Pinpoint the cell where the given text exists, returning its [X, Y] midpoint coordinate. 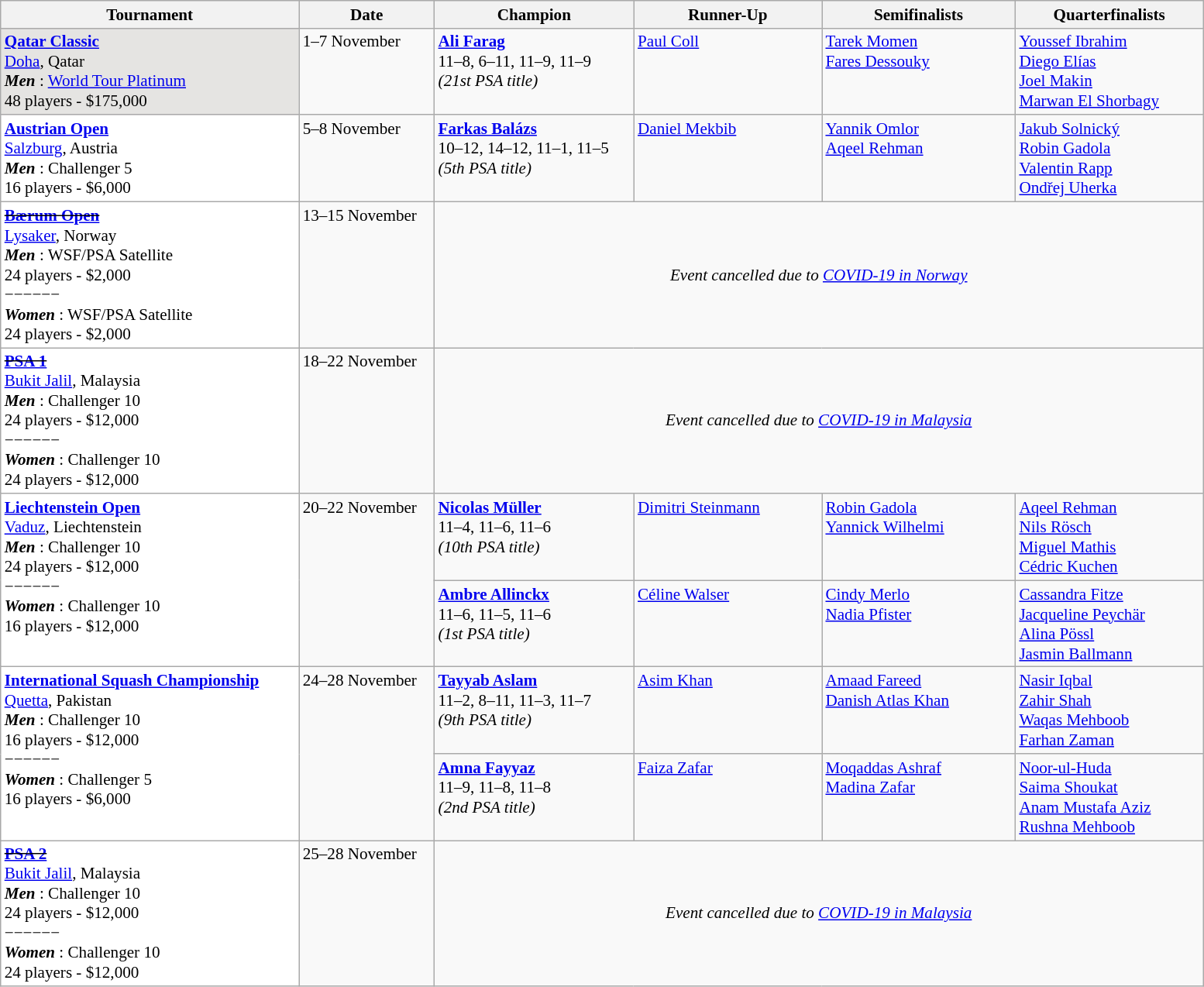
Aqeel Rehman Nils Rösch Miguel Mathis Cédric Kuchen [1109, 537]
Ambre Allinckx11–6, 11–5, 11–6(1st PSA title) [535, 624]
Dimitri Steinmann [728, 537]
25–28 November [367, 913]
Ali Farag11–8, 6–11, 11–9, 11–9(21st PSA title) [535, 71]
1–7 November [367, 71]
Paul Coll [728, 71]
Nasir Iqbal Zahir Shah Waqas Mehboob Farhan Zaman [1109, 710]
18–22 November [367, 421]
20–22 November [367, 580]
Amna Fayyaz11–9, 11–8, 11–8(2nd PSA title) [535, 797]
Faiza Zafar [728, 797]
International Squash Championship Quetta, Pakistan Men : Challenger 1016 players - $12,000−−−−−− Women : Challenger 516 players - $6,000 [150, 754]
Noor-ul-Huda Saima Shoukat Anam Mustafa Aziz Rushna Mehboob [1109, 797]
Robin Gadola Yannick Wilhelmi [918, 537]
Nicolas Müller11–4, 11–6, 11–6(10th PSA title) [535, 537]
Jakub Solnický Robin Gadola Valentin Rapp Ondřej Uherka [1109, 158]
Semifinalists [918, 14]
Céline Walser [728, 624]
Event cancelled due to COVID-19 in Norway [819, 274]
Farkas Balázs10–12, 14–12, 11–1, 11–5(5th PSA title) [535, 158]
Austrian Open Salzburg, Austria Men : Challenger 516 players - $6,000 [150, 158]
Tayyab Aslam11–2, 8–11, 11–3, 11–7(9th PSA title) [535, 710]
Cassandra Fitze Jacqueline Peychär Alina Pössl Jasmin Ballmann [1109, 624]
Yannik Omlor Aqeel Rehman [918, 158]
Tournament [150, 14]
Cindy Merlo Nadia Pfister [918, 624]
Champion [535, 14]
13–15 November [367, 274]
Youssef Ibrahim Diego Elías Joel Makin Marwan El Shorbagy [1109, 71]
Daniel Mekbib [728, 158]
Date [367, 14]
Liechtenstein Open Vaduz, Liechtenstein Men : Challenger 1024 players - $12,000−−−−−− Women : Challenger 1016 players - $12,000 [150, 580]
Runner-Up [728, 14]
PSA 1 Bukit Jalil, Malaysia Men : Challenger 1024 players - $12,000−−−−−− Women : Challenger 1024 players - $12,000 [150, 421]
Amaad Fareed Danish Atlas Khan [918, 710]
24–28 November [367, 754]
Tarek Momen Fares Dessouky [918, 71]
Asim Khan [728, 710]
PSA 2 Bukit Jalil, Malaysia Men : Challenger 1024 players - $12,000−−−−−− Women : Challenger 1024 players - $12,000 [150, 913]
5–8 November [367, 158]
Bærum Open Lysaker, Norway Men : WSF/PSA Satellite24 players - $2,000−−−−−− Women : WSF/PSA Satellite24 players - $2,000 [150, 274]
Quarterfinalists [1109, 14]
Moqaddas Ashraf Madina Zafar [918, 797]
Qatar Classic Doha, Qatar Men : World Tour Platinum48 players - $175,000 [150, 71]
